Return (X, Y) of the center of cell containing provided text 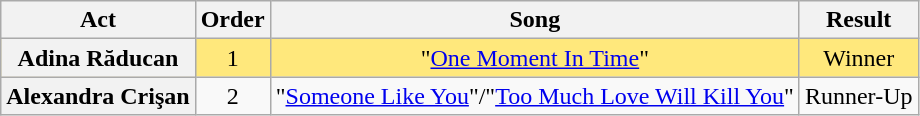
2 (232, 96)
"Someone Like You"/"Too Much Love Will Kill You" (534, 96)
Adina Răducan (98, 58)
Alexandra Crişan (98, 96)
Order (232, 20)
Act (98, 20)
1 (232, 58)
Result (858, 20)
Runner-Up (858, 96)
Song (534, 20)
"One Moment In Time" (534, 58)
Winner (858, 58)
